Pinpoint the cell where the given text exists, returning its [X, Y] midpoint coordinate. 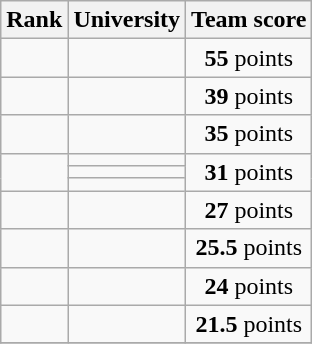
21.5 points [249, 324]
25.5 points [249, 248]
55 points [249, 58]
35 points [249, 134]
Rank [34, 20]
24 points [249, 286]
Team score [249, 20]
31 points [249, 172]
27 points [249, 210]
University [127, 20]
39 points [249, 96]
